From the cell containing the given text, extract its center point as (x, y) coordinate. 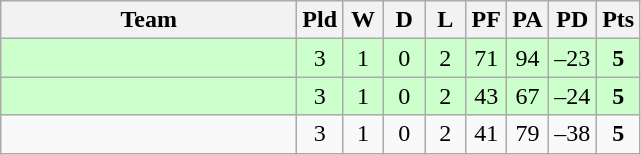
79 (528, 134)
PF (486, 20)
L (446, 20)
W (364, 20)
–23 (572, 58)
–38 (572, 134)
Team (149, 20)
Pld (320, 20)
94 (528, 58)
71 (486, 58)
PA (528, 20)
–24 (572, 96)
41 (486, 134)
PD (572, 20)
43 (486, 96)
D (404, 20)
67 (528, 96)
Pts (618, 20)
